Return the (X, Y) coordinate for the center point of the cell that contains the specified text.  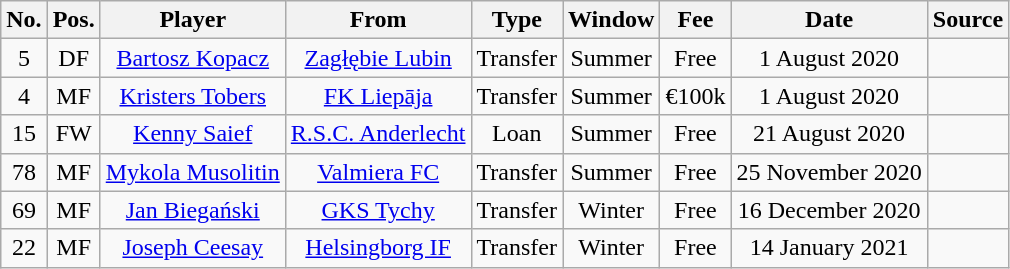
GKS Tychy (378, 210)
15 (24, 134)
FW (74, 134)
22 (24, 248)
Jan Biegański (192, 210)
Mykola Musolitin (192, 172)
Zagłębie Lubin (378, 58)
21 August 2020 (829, 134)
Loan (517, 134)
16 December 2020 (829, 210)
14 January 2021 (829, 248)
R.S.C. Anderlecht (378, 134)
78 (24, 172)
Helsingborg IF (378, 248)
5 (24, 58)
Window (612, 20)
Kristers Tobers (192, 96)
FK Liepāja (378, 96)
Type (517, 20)
4 (24, 96)
Bartosz Kopacz (192, 58)
Valmiera FC (378, 172)
25 November 2020 (829, 172)
69 (24, 210)
Pos. (74, 20)
Fee (696, 20)
Source (968, 20)
Date (829, 20)
From (378, 20)
Kenny Saief (192, 134)
Player (192, 20)
No. (24, 20)
€100k (696, 96)
DF (74, 58)
Joseph Ceesay (192, 248)
